Capture the cell that displays the provided text and extract its [X, Y] central coordinate. 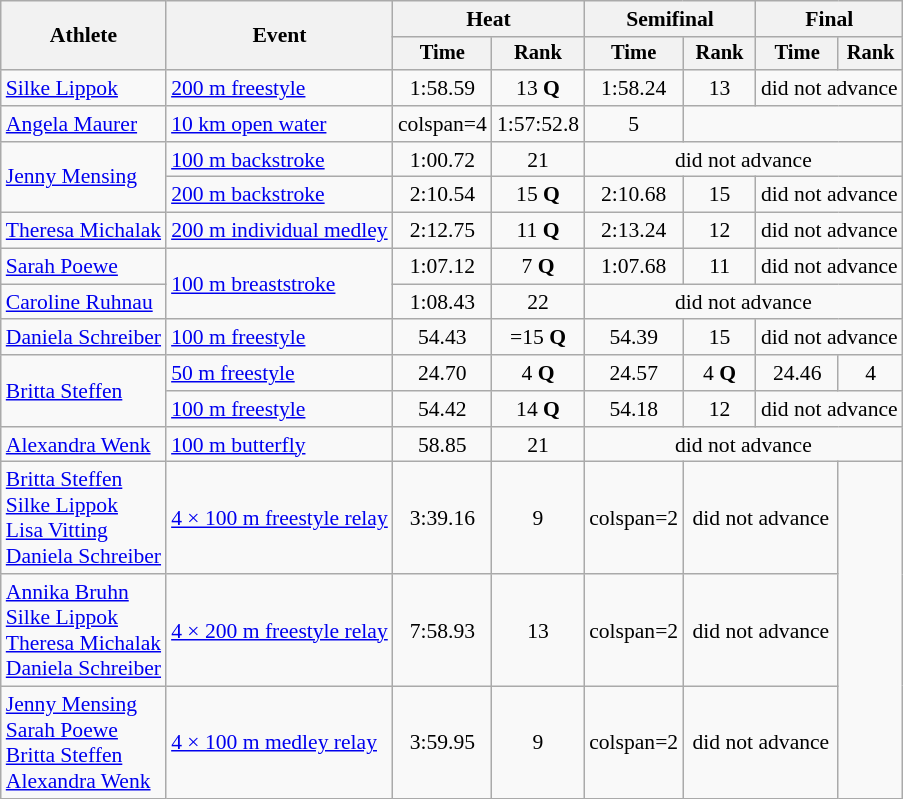
Theresa Michalak [84, 231]
2:13.24 [634, 231]
100 m breaststroke [280, 284]
5 [634, 124]
200 m backstroke [280, 195]
1:58.59 [442, 88]
15 Q [538, 195]
Annika BruhnSilke LippokTheresa MichalakDaniela Schreiber [84, 630]
Semifinal [670, 19]
13 Q [538, 88]
Jenny Mensing [84, 178]
1:07.12 [442, 267]
Final [830, 19]
=15 Q [538, 338]
24.57 [634, 373]
Britta SteffenSilke LippokLisa VittingDaniela Schreiber [84, 518]
1:58.24 [634, 88]
54.42 [442, 409]
3:59.95 [442, 743]
1:57:52.8 [538, 124]
Caroline Ruhnau [84, 302]
2:10.54 [442, 195]
Alexandra Wenk [84, 445]
200 m freestyle [280, 88]
54.39 [634, 338]
1:08.43 [442, 302]
54.43 [442, 338]
4 [870, 373]
3:39.16 [442, 518]
Britta Steffen [84, 390]
2:12.75 [442, 231]
Silke Lippok [84, 88]
Event [280, 36]
1:07.68 [634, 267]
1:00.72 [442, 160]
Daniela Schreiber [84, 338]
Jenny MensingSarah PoeweBritta SteffenAlexandra Wenk [84, 743]
4 × 100 m freestyle relay [280, 518]
54.18 [634, 409]
4 × 100 m medley relay [280, 743]
200 m individual medley [280, 231]
24.70 [442, 373]
14 Q [538, 409]
100 m butterfly [280, 445]
7 Q [538, 267]
100 m backstroke [280, 160]
Heat [488, 19]
10 km open water [280, 124]
11 [720, 267]
Athlete [84, 36]
11 Q [538, 231]
22 [538, 302]
50 m freestyle [280, 373]
Sarah Poewe [84, 267]
58.85 [442, 445]
2:10.68 [634, 195]
Angela Maurer [84, 124]
4 × 200 m freestyle relay [280, 630]
7:58.93 [442, 630]
colspan=4 [442, 124]
24.46 [798, 373]
